From the cell containing the given text, extract its center point as (x, y) coordinate. 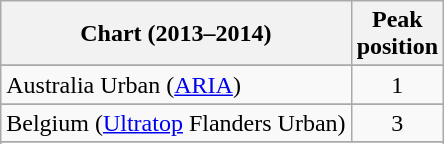
Belgium (Ultratop Flanders Urban) (176, 123)
3 (397, 123)
Chart (2013–2014) (176, 34)
Australia Urban (ARIA) (176, 85)
1 (397, 85)
Peakposition (397, 34)
